Provide the [X, Y] coordinate of the cell's center where the given text is located.  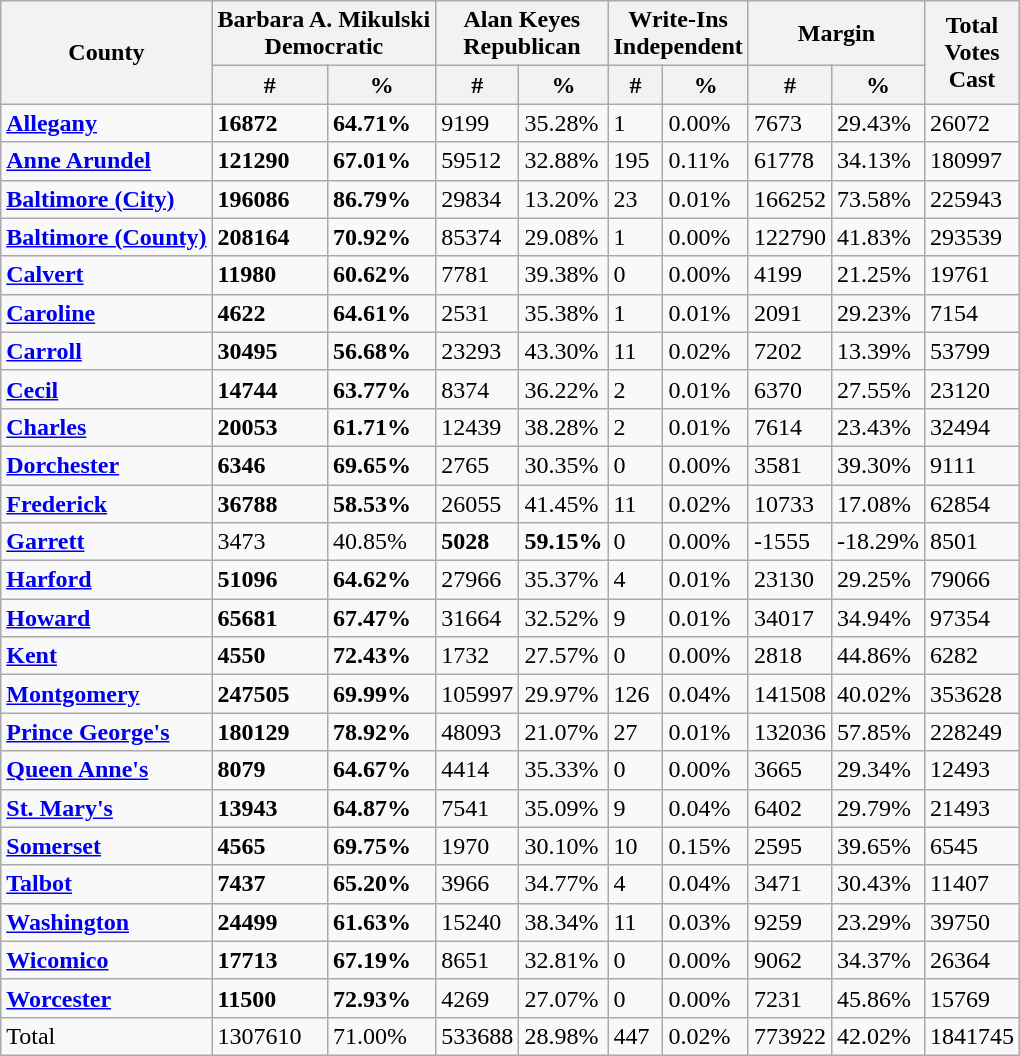
29.79% [878, 808]
4550 [270, 656]
5028 [478, 542]
27.57% [564, 656]
Talbot [106, 884]
Allegany [106, 123]
39750 [972, 922]
23130 [790, 580]
85374 [478, 237]
122790 [790, 237]
29.23% [878, 313]
39.30% [878, 465]
73.58% [878, 199]
Worcester [106, 998]
13.39% [878, 351]
63.77% [382, 389]
353628 [972, 694]
228249 [972, 732]
6402 [790, 808]
32.81% [564, 960]
67.47% [382, 618]
69.75% [382, 846]
Margin [836, 34]
6545 [972, 846]
61.71% [382, 427]
St. Mary's [106, 808]
9062 [790, 960]
3473 [270, 542]
105997 [478, 694]
533688 [478, 1036]
62854 [972, 503]
121290 [270, 161]
69.65% [382, 465]
19761 [972, 275]
29.34% [878, 770]
41.83% [878, 237]
225943 [972, 199]
3966 [478, 884]
Carroll [106, 351]
34.77% [564, 884]
Barbara A. MikulskiDemocratic [324, 34]
36788 [270, 503]
67.01% [382, 161]
27 [636, 732]
141508 [790, 694]
56.68% [382, 351]
72.43% [382, 656]
43.30% [564, 351]
41.45% [564, 503]
70.92% [382, 237]
48093 [478, 732]
180997 [972, 161]
34.94% [878, 618]
6346 [270, 465]
65.20% [382, 884]
1970 [478, 846]
64.62% [382, 580]
773922 [790, 1036]
34.37% [878, 960]
35.38% [564, 313]
Baltimore (City) [106, 199]
3471 [790, 884]
32.88% [564, 161]
12439 [478, 427]
78.92% [382, 732]
69.99% [382, 694]
72.93% [382, 998]
2595 [790, 846]
29834 [478, 199]
30.35% [564, 465]
Garrett [106, 542]
34017 [790, 618]
Wicomico [106, 960]
23.43% [878, 427]
26364 [972, 960]
Montgomery [106, 694]
9199 [478, 123]
38.34% [564, 922]
64.61% [382, 313]
6282 [972, 656]
42.02% [878, 1036]
196086 [270, 199]
58.53% [382, 503]
132036 [790, 732]
26072 [972, 123]
7154 [972, 313]
36.22% [564, 389]
26055 [478, 503]
7673 [790, 123]
27.07% [564, 998]
15240 [478, 922]
Prince George's [106, 732]
17.08% [878, 503]
21493 [972, 808]
2818 [790, 656]
64.87% [382, 808]
11500 [270, 998]
8501 [972, 542]
27.55% [878, 389]
Howard [106, 618]
38.28% [564, 427]
Write-InsIndependent [678, 34]
31664 [478, 618]
Kent [106, 656]
40.85% [382, 542]
447 [636, 1036]
60.62% [382, 275]
44.86% [878, 656]
2531 [478, 313]
Anne Arundel [106, 161]
10 [636, 846]
28.98% [564, 1036]
TotalVotesCast [972, 52]
64.67% [382, 770]
3581 [790, 465]
97354 [972, 618]
21.25% [878, 275]
27966 [478, 580]
30.10% [564, 846]
Total [106, 1036]
14744 [270, 389]
0.15% [706, 846]
86.79% [382, 199]
180129 [270, 732]
64.71% [382, 123]
Baltimore (County) [106, 237]
Washington [106, 922]
17713 [270, 960]
Somerset [106, 846]
208164 [270, 237]
24499 [270, 922]
12493 [972, 770]
11980 [270, 275]
8079 [270, 770]
7202 [790, 351]
32494 [972, 427]
39.65% [878, 846]
79066 [972, 580]
34.13% [878, 161]
1732 [478, 656]
21.07% [564, 732]
Alan KeyesRepublican [522, 34]
59.15% [564, 542]
9111 [972, 465]
Harford [106, 580]
7614 [790, 427]
1307610 [270, 1036]
4269 [478, 998]
4565 [270, 846]
Charles [106, 427]
7781 [478, 275]
23120 [972, 389]
29.25% [878, 580]
0.03% [706, 922]
32.52% [564, 618]
126 [636, 694]
Cecil [106, 389]
57.85% [878, 732]
1841745 [972, 1036]
2091 [790, 313]
65681 [270, 618]
2765 [478, 465]
29.43% [878, 123]
45.86% [878, 998]
4199 [790, 275]
Queen Anne's [106, 770]
53799 [972, 351]
67.19% [382, 960]
23.29% [878, 922]
30.43% [878, 884]
166252 [790, 199]
County [106, 52]
4414 [478, 770]
51096 [270, 580]
35.09% [564, 808]
8651 [478, 960]
4622 [270, 313]
11407 [972, 884]
16872 [270, 123]
59512 [478, 161]
9259 [790, 922]
40.02% [878, 694]
13.20% [564, 199]
29.97% [564, 694]
13943 [270, 808]
23293 [478, 351]
7541 [478, 808]
0.11% [706, 161]
61778 [790, 161]
Frederick [106, 503]
247505 [270, 694]
71.00% [382, 1036]
35.37% [564, 580]
3665 [790, 770]
35.33% [564, 770]
23 [636, 199]
Caroline [106, 313]
15769 [972, 998]
7231 [790, 998]
10733 [790, 503]
-18.29% [878, 542]
61.63% [382, 922]
-1555 [790, 542]
Calvert [106, 275]
35.28% [564, 123]
30495 [270, 351]
20053 [270, 427]
8374 [478, 389]
Dorchester [106, 465]
6370 [790, 389]
195 [636, 161]
7437 [270, 884]
293539 [972, 237]
39.38% [564, 275]
29.08% [564, 237]
